Capture the cell that displays the provided text and extract its (X, Y) central coordinate. 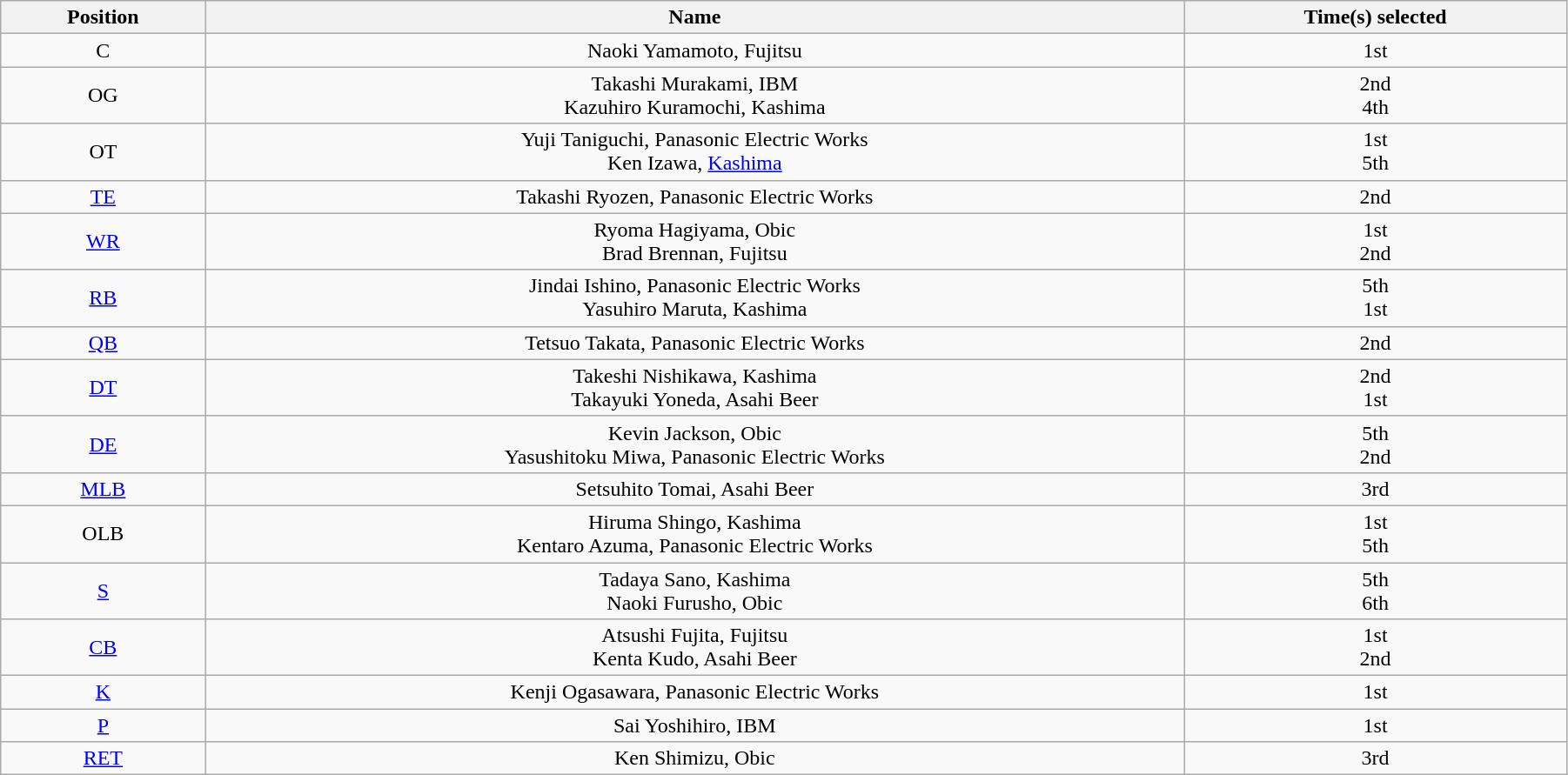
Time(s) selected (1376, 17)
C (103, 50)
Hiruma Shingo, KashimaKentaro Azuma, Panasonic Electric Works (694, 534)
DT (103, 388)
P (103, 725)
DE (103, 444)
OG (103, 96)
K (103, 692)
RET (103, 758)
Ryoma Hagiyama, ObicBrad Brennan, Fujitsu (694, 242)
2nd4th (1376, 96)
S (103, 590)
QB (103, 343)
Takashi Ryozen, Panasonic Electric Works (694, 197)
CB (103, 647)
Name (694, 17)
Ken Shimizu, Obic (694, 758)
Jindai Ishino, Panasonic Electric WorksYasuhiro Maruta, Kashima (694, 297)
OT (103, 151)
5th2nd (1376, 444)
Takeshi Nishikawa, KashimaTakayuki Yoneda, Asahi Beer (694, 388)
MLB (103, 489)
5th1st (1376, 297)
Setsuhito Tomai, Asahi Beer (694, 489)
Takashi Murakami, IBMKazuhiro Kuramochi, Kashima (694, 96)
Sai Yoshihiro, IBM (694, 725)
5th6th (1376, 590)
2nd1st (1376, 388)
Kenji Ogasawara, Panasonic Electric Works (694, 692)
OLB (103, 534)
TE (103, 197)
Tadaya Sano, KashimaNaoki Furusho, Obic (694, 590)
Kevin Jackson, ObicYasushitoku Miwa, Panasonic Electric Works (694, 444)
Naoki Yamamoto, Fujitsu (694, 50)
Yuji Taniguchi, Panasonic Electric WorksKen Izawa, Kashima (694, 151)
WR (103, 242)
RB (103, 297)
Position (103, 17)
Tetsuo Takata, Panasonic Electric Works (694, 343)
Atsushi Fujita, FujitsuKenta Kudo, Asahi Beer (694, 647)
